Provide the (X, Y) coordinate of the cell's center where the given text is located.  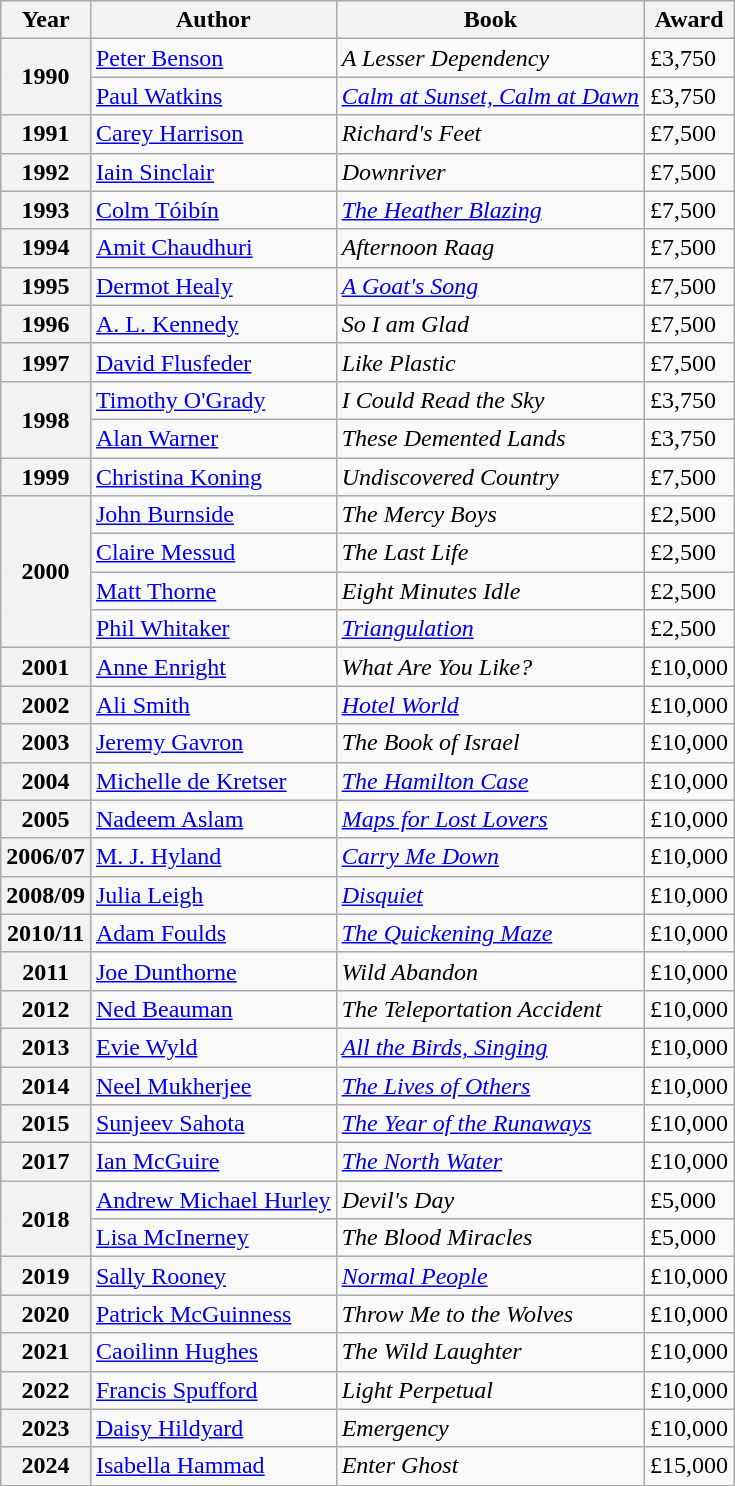
1993 (46, 210)
1992 (46, 172)
1996 (46, 324)
Matt Thorne (213, 591)
Triangulation (490, 629)
Award (690, 20)
£15,000 (690, 1466)
2022 (46, 1390)
David Flusfeder (213, 362)
Joe Dunthorne (213, 971)
Julia Leigh (213, 895)
2017 (46, 1162)
The Lives of Others (490, 1085)
Light Perpetual (490, 1390)
Disquiet (490, 895)
The Year of the Runaways (490, 1124)
Phil Whitaker (213, 629)
Colm Tóibín (213, 210)
1990 (46, 77)
1995 (46, 286)
Enter Ghost (490, 1466)
Wild Abandon (490, 971)
Calm at Sunset, Calm at Dawn (490, 96)
Andrew Michael Hurley (213, 1200)
The Mercy Boys (490, 515)
2014 (46, 1085)
Anne Enright (213, 667)
What Are You Like? (490, 667)
Like Plastic (490, 362)
2008/09 (46, 895)
Carry Me Down (490, 857)
Michelle de Kretser (213, 781)
2002 (46, 705)
2006/07 (46, 857)
1991 (46, 134)
Claire Messud (213, 553)
Iain Sinclair (213, 172)
2010/11 (46, 933)
2012 (46, 1009)
Downriver (490, 172)
A Goat's Song (490, 286)
Daisy Hildyard (213, 1428)
Devil's Day (490, 1200)
A Lesser Dependency (490, 58)
Sunjeev Sahota (213, 1124)
Eight Minutes Idle (490, 591)
Jeremy Gavron (213, 743)
2019 (46, 1276)
Ali Smith (213, 705)
Author (213, 20)
The Teleportation Accident (490, 1009)
Neel Mukherjee (213, 1085)
2011 (46, 971)
Timothy O'Grady (213, 400)
Alan Warner (213, 438)
2015 (46, 1124)
2004 (46, 781)
The Blood Miracles (490, 1238)
Peter Benson (213, 58)
Paul Watkins (213, 96)
2005 (46, 819)
2023 (46, 1428)
Isabella Hammad (213, 1466)
1998 (46, 419)
1997 (46, 362)
1994 (46, 248)
Christina Koning (213, 477)
A. L. Kennedy (213, 324)
Amit Chaudhuri (213, 248)
2024 (46, 1466)
The North Water (490, 1162)
The Hamilton Case (490, 781)
So I am Glad (490, 324)
Ian McGuire (213, 1162)
2001 (46, 667)
Maps for Lost Lovers (490, 819)
Book (490, 20)
Nadeem Aslam (213, 819)
Adam Foulds (213, 933)
Dermot Healy (213, 286)
Undiscovered Country (490, 477)
2000 (46, 572)
The Last Life (490, 553)
M. J. Hyland (213, 857)
1999 (46, 477)
Afternoon Raag (490, 248)
Richard's Feet (490, 134)
Carey Harrison (213, 134)
The Book of Israel (490, 743)
Sally Rooney (213, 1276)
2020 (46, 1314)
Year (46, 20)
These Demented Lands (490, 438)
Normal People (490, 1276)
Ned Beauman (213, 1009)
Hotel World (490, 705)
2021 (46, 1352)
All the Birds, Singing (490, 1047)
Francis Spufford (213, 1390)
Evie Wyld (213, 1047)
John Burnside (213, 515)
The Quickening Maze (490, 933)
Throw Me to the Wolves (490, 1314)
2018 (46, 1219)
Patrick McGuinness (213, 1314)
2003 (46, 743)
Lisa McInerney (213, 1238)
2013 (46, 1047)
The Heather Blazing (490, 210)
I Could Read the Sky (490, 400)
Caoilinn Hughes (213, 1352)
The Wild Laughter (490, 1352)
Emergency (490, 1428)
